Determine the [X, Y] coordinate at the center of the cell enclosing the given text.  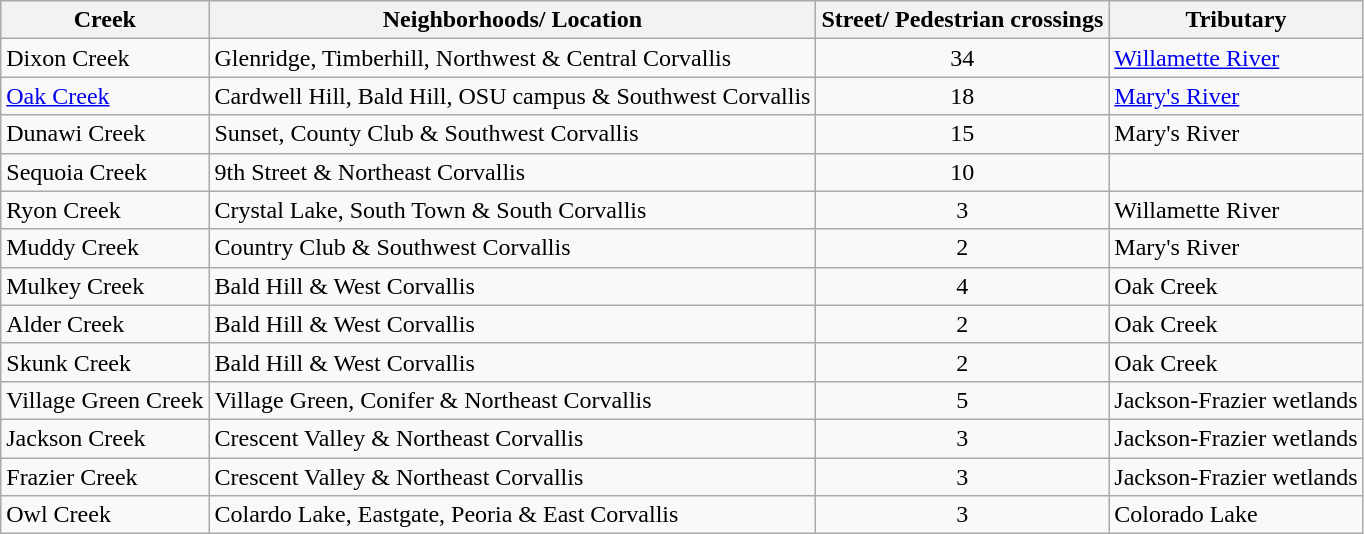
Crystal Lake, South Town & South Corvallis [512, 210]
10 [962, 172]
34 [962, 58]
Ryon Creek [105, 210]
Dunawi Creek [105, 134]
Sequoia Creek [105, 172]
Colorado Lake [1236, 515]
18 [962, 96]
Village Green Creek [105, 400]
Village Green, Conifer & Northeast Corvallis [512, 400]
Muddy Creek [105, 248]
Jackson Creek [105, 438]
Sunset, County Club & Southwest Corvallis [512, 134]
Alder Creek [105, 324]
5 [962, 400]
Creek [105, 20]
Street/ Pedestrian crossings [962, 20]
15 [962, 134]
Skunk Creek [105, 362]
Neighborhoods/ Location [512, 20]
Glenridge, Timberhill, Northwest & Central Corvallis [512, 58]
4 [962, 286]
Frazier Creek [105, 477]
Colardo Lake, Eastgate, Peoria & East Corvallis [512, 515]
Tributary [1236, 20]
Cardwell Hill, Bald Hill, OSU campus & Southwest Corvallis [512, 96]
Dixon Creek [105, 58]
Mulkey Creek [105, 286]
Owl Creek [105, 515]
9th Street & Northeast Corvallis [512, 172]
Country Club & Southwest Corvallis [512, 248]
